From the cell containing the given text, extract its center point as (x, y) coordinate. 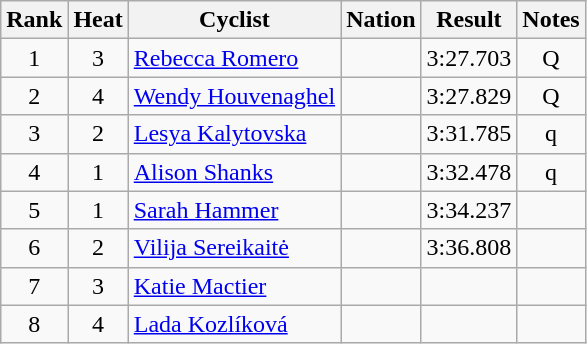
Heat (98, 20)
3:27.829 (469, 96)
Vilija Sereikaitė (234, 248)
Alison Shanks (234, 172)
3:34.237 (469, 210)
Notes (551, 20)
Rebecca Romero (234, 58)
3:36.808 (469, 248)
7 (34, 286)
3:31.785 (469, 134)
Cyclist (234, 20)
3:27.703 (469, 58)
Lada Kozlíková (234, 324)
Sarah Hammer (234, 210)
8 (34, 324)
6 (34, 248)
Nation (381, 20)
Wendy Houvenaghel (234, 96)
3:32.478 (469, 172)
5 (34, 210)
Katie Mactier (234, 286)
Rank (34, 20)
Lesya Kalytovska (234, 134)
Result (469, 20)
